Pinpoint the cell where the given text exists, returning its [x, y] midpoint coordinate. 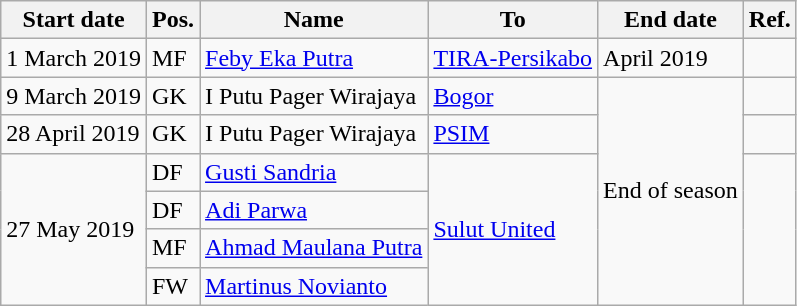
9 March 2019 [74, 96]
Adi Parwa [314, 210]
Bogor [513, 96]
End of season [671, 191]
Pos. [172, 20]
TIRA-Persikabo [513, 58]
27 May 2019 [74, 229]
Gusti Sandria [314, 172]
Ref. [770, 20]
April 2019 [671, 58]
Start date [74, 20]
PSIM [513, 134]
Name [314, 20]
Ahmad Maulana Putra [314, 248]
Sulut United [513, 229]
End date [671, 20]
1 March 2019 [74, 58]
To [513, 20]
FW [172, 286]
Feby Eka Putra [314, 58]
Martinus Novianto [314, 286]
28 April 2019 [74, 134]
